For the text-containing cell, return its midpoint in (X, Y) coordinate format. 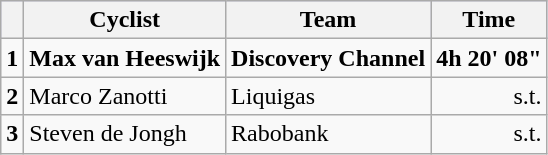
Team (328, 20)
Marco Zanotti (125, 96)
Discovery Channel (328, 58)
Rabobank (328, 134)
Liquigas (328, 96)
3 (12, 134)
2 (12, 96)
1 (12, 58)
Cyclist (125, 20)
Steven de Jongh (125, 134)
Time (489, 20)
Max van Heeswijk (125, 58)
4h 20' 08" (489, 58)
